Scan for the cell matching the given text and deliver its [X, Y] coordinate at center. 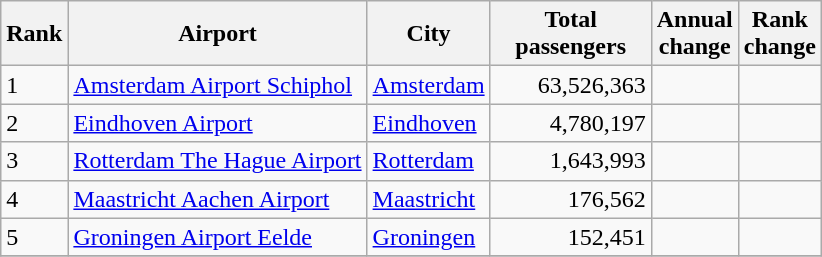
Eindhoven Airport [218, 123]
Airport [218, 34]
Amsterdam [428, 85]
Maastricht Aachen Airport [218, 199]
2 [34, 123]
Rotterdam [428, 161]
176,562 [570, 199]
Totalpassengers [570, 34]
152,451 [570, 237]
4 [34, 199]
1,643,993 [570, 161]
1 [34, 85]
Eindhoven [428, 123]
Groningen Airport Eelde [218, 237]
Maastricht [428, 199]
Rotterdam The Hague Airport [218, 161]
4,780,197 [570, 123]
Annualchange [694, 34]
City [428, 34]
3 [34, 161]
Rank [34, 34]
Groningen [428, 237]
63,526,363 [570, 85]
Amsterdam Airport Schiphol [218, 85]
5 [34, 237]
Rankchange [780, 34]
